Identify which cell holds the provided text, then report its [X, Y] central coordinate. 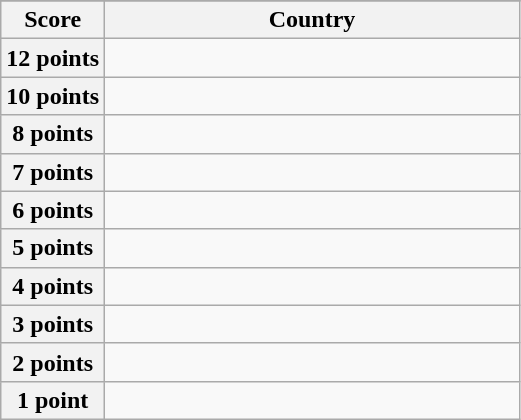
8 points [53, 134]
1 point [53, 400]
6 points [53, 210]
Country [312, 20]
4 points [53, 286]
3 points [53, 324]
5 points [53, 248]
Score [53, 20]
12 points [53, 58]
10 points [53, 96]
7 points [53, 172]
2 points [53, 362]
